Detect which cell encompasses the target text, then output its [X, Y] center coordinate. 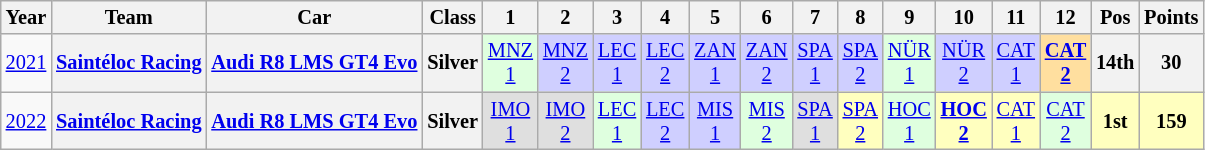
NÜR1 [910, 63]
1 [510, 17]
HOC1 [910, 121]
2022 [26, 121]
MNZ2 [566, 63]
14th [1115, 63]
HOC2 [964, 121]
Car [314, 17]
11 [1016, 17]
2 [566, 17]
NÜR2 [964, 63]
5 [715, 17]
MIS1 [715, 121]
4 [665, 17]
ZAN1 [715, 63]
Year [26, 17]
10 [964, 17]
IMO1 [510, 121]
7 [814, 17]
MIS2 [767, 121]
8 [860, 17]
MNZ1 [510, 63]
9 [910, 17]
Class [452, 17]
6 [767, 17]
30 [1171, 63]
IMO2 [566, 121]
2021 [26, 63]
159 [1171, 121]
Team [128, 17]
12 [1066, 17]
3 [617, 17]
1st [1115, 121]
Points [1171, 17]
ZAN2 [767, 63]
Pos [1115, 17]
